Extract the (x, y) coordinate from the center of the cell holding the provided text.  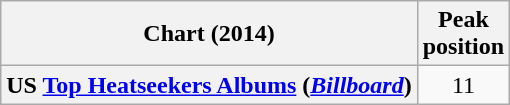
US Top Heatseekers Albums (Billboard) (209, 85)
Chart (2014) (209, 34)
11 (463, 85)
Peakposition (463, 34)
